Return (X, Y) of the center of cell containing provided text 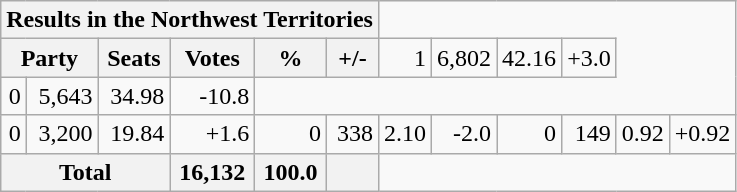
-2.0 (464, 134)
149 (590, 134)
19.84 (134, 134)
6,802 (464, 58)
+3.0 (590, 58)
0.92 (642, 134)
42.16 (530, 58)
2.10 (404, 134)
Results in the Northwest Territories (190, 20)
% (291, 58)
3,200 (62, 134)
Party (50, 58)
338 (352, 134)
Votes (212, 58)
34.98 (134, 96)
-10.8 (212, 96)
Total (86, 172)
+0.92 (702, 134)
1 (404, 58)
100.0 (291, 172)
5,643 (62, 96)
+/- (352, 58)
16,132 (212, 172)
Seats (134, 58)
+1.6 (212, 134)
